From the cell containing the given text, extract its center point as (x, y) coordinate. 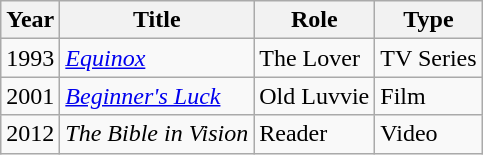
1993 (30, 58)
TV Series (428, 58)
Reader (314, 134)
Year (30, 20)
Video (428, 134)
The Lover (314, 58)
Beginner's Luck (157, 96)
2001 (30, 96)
2012 (30, 134)
Type (428, 20)
Title (157, 20)
The Bible in Vision (157, 134)
Equinox (157, 58)
Role (314, 20)
Old Luvvie (314, 96)
Film (428, 96)
